Return (x, y) of the center of cell containing provided text 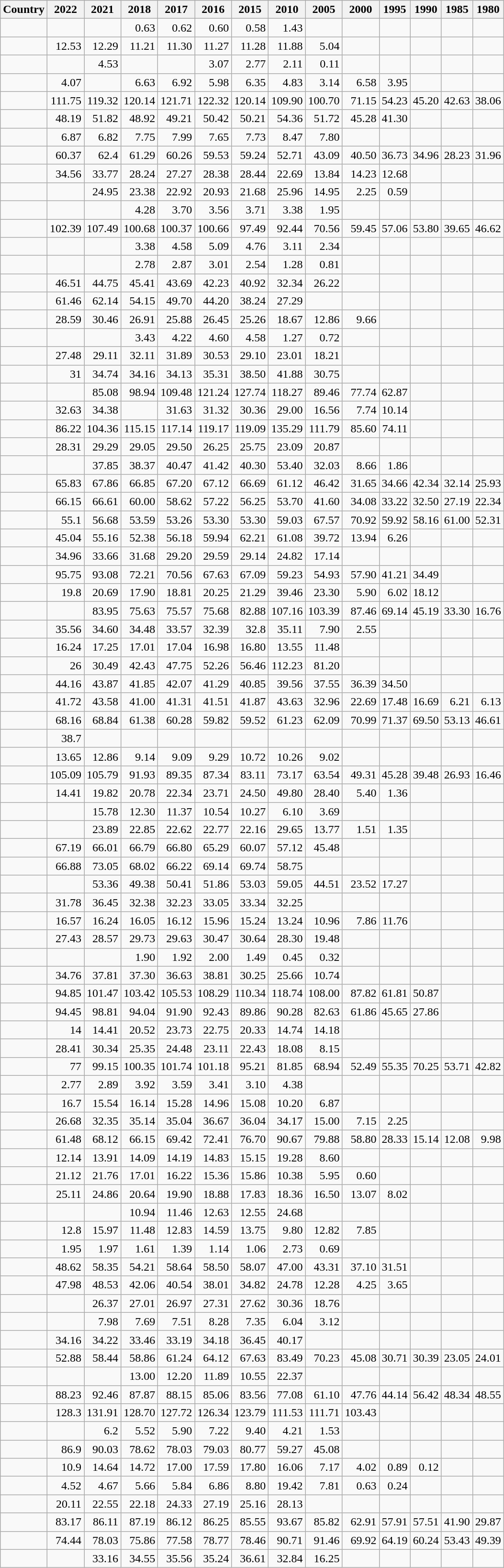
10.54 (213, 812)
11.76 (394, 921)
66.69 (250, 483)
4.53 (102, 64)
31.96 (488, 155)
103.39 (324, 611)
108.00 (324, 993)
14.19 (176, 1158)
6.82 (102, 137)
11.46 (176, 1212)
39.72 (324, 538)
19.48 (324, 939)
14.74 (287, 1030)
58.07 (250, 1267)
2.11 (287, 64)
56.68 (102, 519)
38.24 (250, 301)
36.04 (250, 1121)
4.07 (65, 82)
4.02 (361, 1467)
90.28 (287, 1012)
54.36 (287, 119)
61.81 (394, 993)
30.75 (324, 374)
23.01 (287, 356)
35.14 (140, 1121)
16.98 (213, 647)
29.65 (287, 830)
38.50 (250, 374)
12.28 (324, 1285)
26.68 (65, 1121)
34.60 (102, 629)
15.86 (250, 1176)
110.34 (250, 993)
61.10 (324, 1395)
48.92 (140, 119)
43.58 (102, 702)
22.18 (140, 1504)
29.20 (176, 556)
13.77 (324, 830)
2010 (287, 10)
91.46 (324, 1540)
72.21 (140, 575)
94.45 (65, 1012)
89.46 (324, 392)
27.43 (65, 939)
9.80 (287, 1230)
85.06 (213, 1395)
26.97 (176, 1303)
107.49 (102, 228)
22.43 (250, 1048)
11.30 (176, 46)
70.23 (324, 1358)
43.63 (287, 702)
4.28 (140, 210)
123.79 (250, 1413)
29.29 (102, 447)
33.66 (102, 556)
34.48 (140, 629)
32.38 (140, 902)
53.80 (426, 228)
98.94 (140, 392)
24.82 (287, 556)
32.03 (324, 465)
135.29 (287, 429)
35.04 (176, 1121)
43.69 (176, 283)
58.44 (102, 1358)
7.65 (213, 137)
11.21 (140, 46)
59.94 (213, 538)
2005 (324, 10)
1.28 (287, 265)
6.02 (394, 593)
9.09 (176, 756)
36.39 (361, 684)
100.70 (324, 101)
28.23 (457, 155)
16.46 (488, 775)
59.45 (361, 228)
34.13 (176, 374)
49.38 (140, 884)
3.71 (250, 210)
121.71 (176, 101)
90.67 (287, 1139)
41.60 (324, 501)
30.49 (102, 666)
105.53 (176, 993)
7.17 (324, 1467)
1.92 (176, 957)
1.43 (287, 28)
27.62 (250, 1303)
0.81 (324, 265)
31.78 (65, 902)
20.69 (102, 593)
54.23 (394, 101)
26.91 (140, 319)
19.82 (102, 793)
3.10 (250, 1084)
2016 (213, 10)
23.05 (457, 1358)
15.00 (324, 1121)
12.82 (324, 1230)
32.96 (324, 702)
16.12 (176, 921)
14 (65, 1030)
Country (24, 10)
14.23 (361, 173)
18.67 (287, 319)
61.00 (457, 519)
19.90 (176, 1194)
34.17 (287, 1121)
13.55 (287, 647)
57.06 (394, 228)
78.62 (140, 1449)
41.42 (213, 465)
2.87 (176, 265)
40.85 (250, 684)
41.21 (394, 575)
112.23 (287, 666)
8.80 (250, 1486)
25.88 (176, 319)
16.14 (140, 1103)
61.46 (65, 301)
14.18 (324, 1030)
127.74 (250, 392)
38.37 (140, 465)
3.12 (324, 1321)
19.8 (65, 593)
69.92 (361, 1540)
36.67 (213, 1121)
38.01 (213, 1285)
67.20 (176, 483)
20.78 (140, 793)
28.38 (213, 173)
122.32 (213, 101)
27.48 (65, 356)
29.50 (176, 447)
23.73 (176, 1030)
33.46 (140, 1340)
8.15 (324, 1048)
99.15 (102, 1066)
128.3 (65, 1413)
61.23 (287, 720)
29.87 (488, 1522)
117.14 (176, 429)
43.31 (324, 1267)
41.30 (394, 119)
58.16 (426, 519)
41.87 (250, 702)
3.14 (324, 82)
59.24 (250, 155)
100.37 (176, 228)
43.09 (324, 155)
104.36 (102, 429)
59.53 (213, 155)
49.80 (287, 793)
26.93 (457, 775)
48.19 (65, 119)
90.03 (102, 1449)
3.65 (394, 1285)
58.80 (361, 1139)
74.11 (394, 429)
23.89 (102, 830)
15.14 (426, 1139)
23.11 (213, 1048)
12.20 (176, 1376)
32.35 (102, 1121)
7.69 (140, 1321)
111.79 (324, 429)
59.23 (287, 575)
29.63 (176, 939)
15.96 (213, 921)
22.85 (140, 830)
30.46 (102, 319)
67.19 (65, 848)
15.36 (213, 1176)
12.08 (457, 1139)
67.12 (213, 483)
53.13 (457, 720)
29.10 (250, 356)
67.57 (324, 519)
12.30 (140, 812)
66.79 (140, 848)
59.92 (394, 519)
53.03 (250, 884)
91.93 (140, 775)
77 (65, 1066)
5.84 (176, 1486)
85.55 (250, 1522)
5.52 (140, 1431)
0.11 (324, 64)
6.21 (457, 702)
7.90 (324, 629)
6.2 (102, 1431)
0.12 (426, 1467)
31.89 (176, 356)
41.90 (457, 1522)
28.57 (102, 939)
17.25 (102, 647)
31.68 (140, 556)
6.26 (394, 538)
30.34 (102, 1048)
34.55 (140, 1558)
17.48 (394, 702)
127.72 (176, 1413)
27.29 (287, 301)
13.24 (287, 921)
59.05 (287, 884)
50.41 (176, 884)
46.51 (65, 283)
5.66 (140, 1486)
62.09 (324, 720)
33.22 (394, 501)
10.74 (324, 975)
40.54 (176, 1285)
8.60 (324, 1158)
20.52 (140, 1030)
103.43 (361, 1413)
50.87 (426, 993)
119.32 (102, 101)
12.83 (176, 1230)
1.39 (176, 1249)
57.51 (426, 1522)
10.27 (250, 812)
1.06 (250, 1249)
41.51 (213, 702)
9.66 (361, 319)
23.38 (140, 192)
75.63 (140, 611)
13.00 (140, 1376)
42.43 (140, 666)
38.06 (488, 101)
92.43 (213, 1012)
30.47 (213, 939)
32.23 (176, 902)
61.29 (140, 155)
25.35 (140, 1048)
34.66 (394, 483)
3.69 (324, 812)
9.40 (250, 1431)
57.22 (213, 501)
2.55 (361, 629)
13.84 (324, 173)
65.83 (65, 483)
68.02 (140, 866)
3.95 (394, 82)
31.32 (213, 410)
100.66 (213, 228)
109.48 (176, 392)
26.22 (324, 283)
62.4 (102, 155)
45.48 (324, 848)
6.58 (361, 82)
17.14 (324, 556)
10.38 (287, 1176)
78.46 (250, 1540)
29.59 (213, 556)
61.12 (287, 483)
12.29 (102, 46)
33.57 (176, 629)
60.07 (250, 848)
48.55 (488, 1395)
52.31 (488, 519)
74.44 (65, 1540)
82.63 (324, 1012)
56.25 (250, 501)
7.99 (176, 137)
24.01 (488, 1358)
6.10 (287, 812)
36.61 (250, 1558)
32.84 (287, 1558)
10.9 (65, 1467)
63.54 (324, 775)
64.12 (213, 1358)
10.20 (287, 1103)
51.72 (324, 119)
0.72 (324, 338)
49.21 (176, 119)
14.96 (213, 1103)
53.59 (140, 519)
1985 (457, 10)
79.03 (213, 1449)
54.21 (140, 1267)
7.85 (361, 1230)
119.09 (250, 429)
7.74 (361, 410)
80.77 (250, 1449)
33.16 (102, 1558)
45.04 (65, 538)
3.56 (213, 210)
11.28 (250, 46)
28.59 (65, 319)
38.7 (65, 738)
101.47 (102, 993)
42.63 (457, 101)
3.07 (213, 64)
39.48 (426, 775)
30.71 (394, 1358)
56.46 (250, 666)
44.75 (102, 283)
66.01 (102, 848)
52.38 (140, 538)
1.14 (213, 1249)
121.24 (213, 392)
59.27 (287, 1449)
47.98 (65, 1285)
68.16 (65, 720)
37.81 (102, 975)
0.32 (324, 957)
51.82 (102, 119)
26.37 (102, 1303)
1.27 (287, 338)
8.47 (287, 137)
12.63 (213, 1212)
25.96 (287, 192)
13.75 (250, 1230)
16.06 (287, 1467)
22.62 (176, 830)
7.22 (213, 1431)
88.23 (65, 1395)
17.59 (213, 1467)
34.74 (102, 374)
105.79 (102, 775)
77.58 (176, 1540)
70.92 (361, 519)
26 (65, 666)
12.55 (250, 1212)
34.22 (102, 1340)
36.73 (394, 155)
30.64 (250, 939)
14.64 (102, 1467)
6.13 (488, 702)
6.35 (250, 82)
97.49 (250, 228)
20.25 (213, 593)
25.16 (250, 1504)
53.71 (457, 1066)
109.90 (287, 101)
14.59 (213, 1230)
19.42 (287, 1486)
20.64 (140, 1194)
8.66 (361, 465)
86.22 (65, 429)
76.70 (250, 1139)
95.21 (250, 1066)
35.31 (213, 374)
118.74 (287, 993)
41.72 (65, 702)
53.40 (287, 465)
16.56 (324, 410)
98.81 (102, 1012)
61.86 (361, 1012)
10.55 (250, 1376)
86.25 (213, 1522)
37.55 (324, 684)
28.40 (324, 793)
2000 (361, 10)
10.14 (394, 410)
21.76 (102, 1176)
111.75 (65, 101)
4.83 (287, 82)
16.69 (426, 702)
93.67 (287, 1522)
17.00 (176, 1467)
67.86 (102, 483)
4.25 (361, 1285)
89.35 (176, 775)
5.04 (324, 46)
69.42 (176, 1139)
101.18 (213, 1066)
13.94 (361, 538)
57.12 (287, 848)
3.70 (176, 210)
2.00 (213, 957)
32.50 (426, 501)
34.82 (250, 1285)
68.94 (324, 1066)
87.82 (361, 993)
83.95 (102, 611)
52.49 (361, 1066)
85.82 (324, 1522)
32.34 (287, 283)
85.08 (102, 392)
43.87 (102, 684)
83.56 (250, 1395)
75.68 (213, 611)
66.80 (176, 848)
46.62 (488, 228)
32.39 (213, 629)
55.35 (394, 1066)
22.92 (176, 192)
24.78 (287, 1285)
14.83 (213, 1158)
17.90 (140, 593)
4.67 (102, 1486)
13.65 (65, 756)
44.51 (324, 884)
88.15 (176, 1395)
18.36 (287, 1194)
57.90 (361, 575)
21.12 (65, 1176)
16.50 (324, 1194)
28.13 (287, 1504)
25.75 (250, 447)
30.25 (250, 975)
16.7 (65, 1103)
25.11 (65, 1194)
7.81 (324, 1486)
61.24 (176, 1358)
41.85 (140, 684)
36.63 (176, 975)
91.90 (176, 1012)
40.47 (176, 465)
17.83 (250, 1194)
103.42 (140, 993)
93.08 (102, 575)
94.04 (140, 1012)
32.25 (287, 902)
2021 (102, 10)
49.31 (361, 775)
18.81 (176, 593)
81.85 (287, 1066)
54.15 (140, 301)
29.00 (287, 410)
44.16 (65, 684)
2.34 (324, 247)
48.34 (457, 1395)
58.86 (140, 1358)
47.76 (361, 1395)
0.45 (287, 957)
18.08 (287, 1048)
31.65 (361, 483)
28.41 (65, 1048)
83.11 (250, 775)
85.60 (361, 429)
32.8 (250, 629)
2.89 (102, 1084)
7.73 (250, 137)
87.46 (361, 611)
3.92 (140, 1084)
44.14 (394, 1395)
45.41 (140, 283)
87.87 (140, 1395)
23.52 (361, 884)
87.19 (140, 1522)
8.02 (394, 1194)
73.17 (287, 775)
119.17 (213, 429)
0.59 (394, 192)
31.51 (394, 1267)
33.05 (213, 902)
66.85 (140, 483)
10.96 (324, 921)
53.26 (176, 519)
45.20 (426, 101)
54.93 (324, 575)
5.40 (361, 793)
12.14 (65, 1158)
60.37 (65, 155)
53.36 (102, 884)
5.09 (213, 247)
17.27 (394, 884)
86.9 (65, 1449)
66.22 (176, 866)
82.88 (250, 611)
90.71 (287, 1540)
42.34 (426, 483)
22.75 (213, 1030)
1.49 (250, 957)
131.91 (102, 1413)
20.93 (213, 192)
1.51 (361, 830)
13.07 (361, 1194)
52.88 (65, 1358)
68.84 (102, 720)
2015 (250, 10)
27.27 (176, 173)
81.20 (324, 666)
3.01 (213, 265)
34.18 (213, 1340)
15.24 (250, 921)
16.57 (65, 921)
48.53 (102, 1285)
32.63 (65, 410)
12.8 (65, 1230)
51.86 (213, 884)
58.75 (287, 866)
11.89 (213, 1376)
1990 (426, 10)
57.91 (394, 1522)
6.86 (213, 1486)
1.35 (394, 830)
18.88 (213, 1194)
40.30 (250, 465)
15.15 (250, 1158)
87.34 (213, 775)
25.66 (287, 975)
24.48 (176, 1048)
39.65 (457, 228)
35.24 (213, 1558)
7.98 (102, 1321)
17.04 (176, 647)
58.50 (213, 1267)
69.50 (426, 720)
1.97 (102, 1249)
12.53 (65, 46)
41.88 (287, 374)
39.46 (287, 593)
14.95 (324, 192)
14.72 (140, 1467)
2017 (176, 10)
86.11 (102, 1522)
27.31 (213, 1303)
3.59 (176, 1084)
4.22 (176, 338)
47.75 (176, 666)
95.75 (65, 575)
75.86 (140, 1540)
21.68 (250, 192)
29.05 (140, 447)
29.14 (250, 556)
2.78 (140, 265)
42.06 (140, 1285)
15.78 (102, 812)
60.28 (176, 720)
62.87 (394, 392)
22.55 (102, 1504)
1.90 (140, 957)
25.93 (488, 483)
55.16 (102, 538)
16.76 (488, 611)
8.28 (213, 1321)
1980 (488, 10)
67.09 (250, 575)
31.63 (176, 410)
59.03 (287, 519)
28.44 (250, 173)
64.19 (394, 1540)
49.70 (176, 301)
32.11 (140, 356)
16.05 (140, 921)
68.12 (102, 1139)
15.28 (176, 1103)
34.49 (426, 575)
0.69 (324, 1249)
23.71 (213, 793)
7.15 (361, 1121)
4.60 (213, 338)
14.09 (140, 1158)
37.30 (140, 975)
73.05 (102, 866)
28.31 (65, 447)
118.27 (287, 392)
4.38 (287, 1084)
60.24 (426, 1540)
59.52 (250, 720)
34.08 (361, 501)
1995 (394, 10)
16.80 (250, 647)
34.56 (65, 173)
83.49 (287, 1358)
34.76 (65, 975)
77.74 (361, 392)
107.16 (287, 611)
49.39 (488, 1540)
101.74 (176, 1066)
79.88 (324, 1139)
23.30 (324, 593)
89.86 (250, 1012)
102.39 (65, 228)
28.30 (287, 939)
59.82 (213, 720)
47.00 (287, 1267)
75.57 (176, 611)
77.08 (287, 1395)
33.30 (457, 611)
11.88 (287, 46)
5.95 (324, 1176)
7.75 (140, 137)
41.00 (140, 702)
13.91 (102, 1158)
50.42 (213, 119)
42.82 (488, 1066)
27.86 (426, 1012)
24.33 (176, 1504)
17.80 (250, 1467)
15.54 (102, 1103)
9.98 (488, 1139)
35.11 (287, 629)
1.86 (394, 465)
19.28 (287, 1158)
72.41 (213, 1139)
15.97 (102, 1230)
41.29 (213, 684)
128.70 (140, 1413)
65.29 (213, 848)
11.27 (213, 46)
18.12 (426, 593)
66.61 (102, 501)
40.50 (361, 155)
7.80 (324, 137)
111.53 (287, 1413)
2018 (140, 10)
61.38 (140, 720)
18.21 (324, 356)
41.31 (176, 702)
48.62 (65, 1267)
29.73 (140, 939)
94.85 (65, 993)
56.18 (176, 538)
5.98 (213, 82)
0.89 (394, 1467)
30.53 (213, 356)
83.17 (65, 1522)
22.77 (213, 830)
6.63 (140, 82)
33.19 (176, 1340)
1.36 (394, 793)
1.61 (140, 1249)
60.00 (140, 501)
3.41 (213, 1084)
10.26 (287, 756)
29.11 (102, 356)
62.21 (250, 538)
22.16 (250, 830)
2022 (65, 10)
28.33 (394, 1139)
0.62 (176, 28)
11.37 (176, 812)
108.29 (213, 993)
92.46 (102, 1395)
20.11 (65, 1504)
34.50 (394, 684)
105.09 (65, 775)
53.70 (287, 501)
60.26 (176, 155)
69.74 (250, 866)
58.64 (176, 1267)
115.15 (140, 429)
1.53 (324, 1431)
2.73 (287, 1249)
40.92 (250, 283)
24.95 (102, 192)
28.24 (140, 173)
50.21 (250, 119)
30.39 (426, 1358)
21.29 (250, 593)
37.85 (102, 465)
7.51 (176, 1321)
62.91 (361, 1522)
31 (65, 374)
66.88 (65, 866)
111.71 (324, 1413)
61.08 (287, 538)
24.50 (250, 793)
25.26 (250, 319)
37.10 (361, 1267)
0.58 (250, 28)
70.99 (361, 720)
100.68 (140, 228)
71.15 (361, 101)
32.14 (457, 483)
46.42 (324, 483)
7.86 (361, 921)
9.29 (213, 756)
22.37 (287, 1376)
44.20 (213, 301)
61.48 (65, 1139)
16.22 (176, 1176)
9.02 (324, 756)
52.26 (213, 666)
56.42 (426, 1395)
53.43 (457, 1540)
33.34 (250, 902)
24.68 (287, 1212)
2.54 (250, 265)
70.25 (426, 1066)
4.76 (250, 247)
23.09 (287, 447)
18.76 (324, 1303)
42.07 (176, 684)
62.14 (102, 301)
34.38 (102, 410)
0.24 (394, 1486)
126.34 (213, 1413)
46.61 (488, 720)
100.35 (140, 1066)
45.65 (394, 1012)
58.35 (102, 1267)
7.35 (250, 1321)
9.14 (140, 756)
24.86 (102, 1194)
52.71 (287, 155)
16.25 (324, 1558)
40.17 (287, 1340)
33.77 (102, 173)
42.23 (213, 283)
12.68 (394, 173)
10.72 (250, 756)
26.45 (213, 319)
20.33 (250, 1030)
3.43 (140, 338)
27.01 (140, 1303)
10.94 (140, 1212)
4.21 (287, 1431)
6.92 (176, 82)
45.19 (426, 611)
58.62 (176, 501)
55.1 (65, 519)
3.11 (287, 247)
92.44 (287, 228)
39.56 (287, 684)
20.87 (324, 447)
15.08 (250, 1103)
78.77 (213, 1540)
6.04 (287, 1321)
26.25 (213, 447)
4.52 (65, 1486)
71.37 (394, 720)
38.81 (213, 975)
86.12 (176, 1522)
